Identify which cell holds the provided text, then report its (x, y) central coordinate. 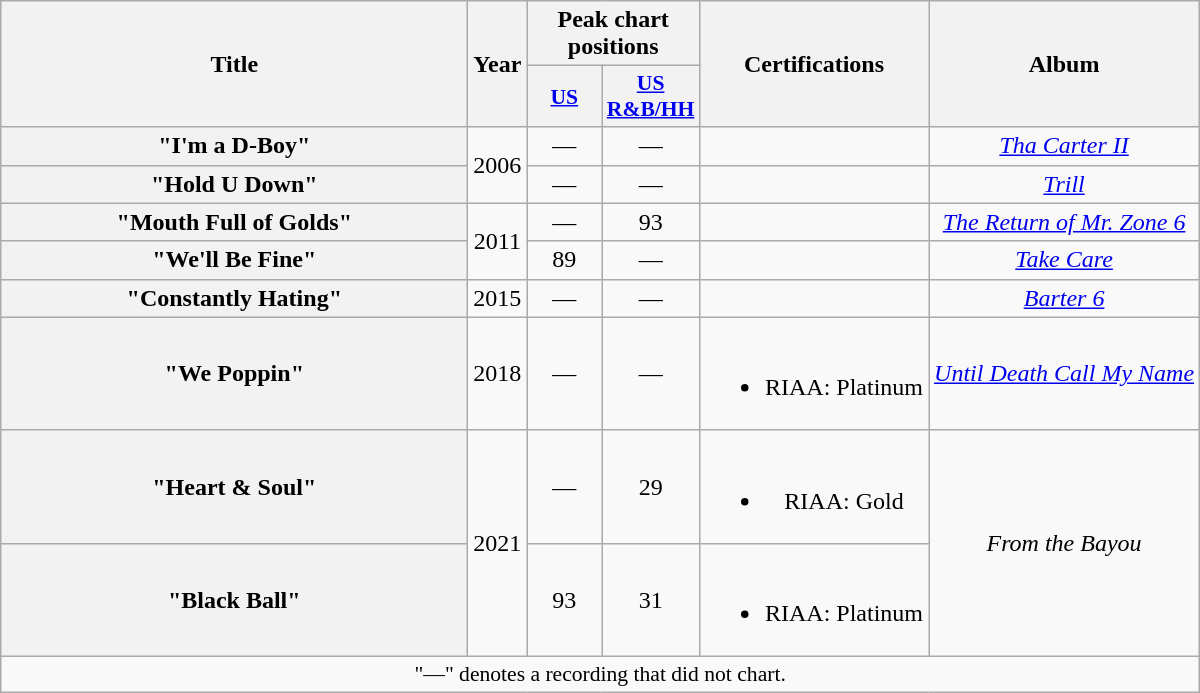
USR&B/HH (651, 96)
"Black Ball" (234, 600)
2021 (498, 543)
Certifications (814, 64)
2006 (498, 165)
US (564, 96)
Album (1064, 64)
"We'll Be Fine" (234, 260)
2015 (498, 298)
Tha Carter II (1064, 146)
29 (651, 486)
89 (564, 260)
"Heart & Soul" (234, 486)
2018 (498, 374)
31 (651, 600)
From the Bayou (1064, 543)
Peak chart positions (614, 34)
Title (234, 64)
"Constantly Hating" (234, 298)
Until Death Call My Name (1064, 374)
Take Care (1064, 260)
"—" denotes a recording that did not chart. (600, 674)
"Hold U Down" (234, 184)
RIAA: Gold (814, 486)
"I'm a D-Boy" (234, 146)
Year (498, 64)
"Mouth Full of Golds" (234, 222)
Barter 6 (1064, 298)
Trill (1064, 184)
2011 (498, 241)
The Return of Mr. Zone 6 (1064, 222)
"We Poppin" (234, 374)
